Return [x, y] of the center of cell containing provided text 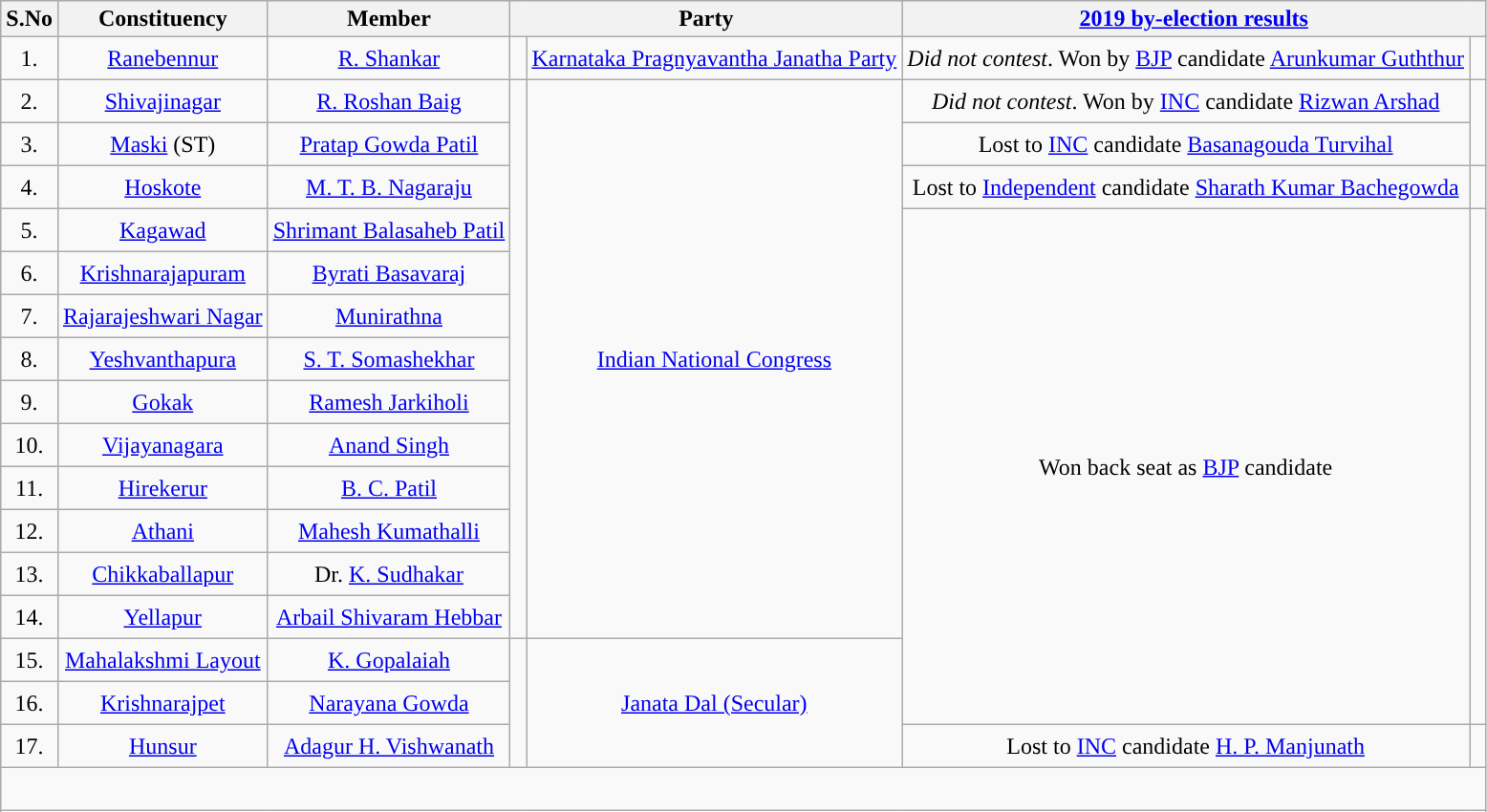
Arbail Shivaram Hebbar [389, 617]
12. [30, 531]
2019 by-election results [1195, 19]
M. T. B. Nagaraju [389, 187]
Krishnarajapuram [162, 273]
13. [30, 575]
Maski (ST) [162, 145]
Byrati Basavaraj [389, 273]
Athani [162, 531]
Won back seat as BJP candidate [1186, 467]
Chikkaballapur [162, 575]
Hirekerur [162, 489]
Gokak [162, 403]
14. [30, 617]
Narayana Gowda [389, 703]
Did not contest. Won by BJP candidate Arunkumar Guththur [1186, 59]
R. Roshan Baig [389, 101]
2. [30, 101]
Member [389, 19]
Anand Singh [389, 445]
B. C. Patil [389, 489]
Yeshvanthapura [162, 359]
Munirathna [389, 317]
K. Gopalaiah [389, 661]
9. [30, 403]
Hoskote [162, 187]
Constituency [162, 19]
10. [30, 445]
Mahesh Kumathalli [389, 531]
8. [30, 359]
S.No [30, 19]
Dr. K. Sudhakar [389, 575]
Lost to Independent candidate Sharath Kumar Bachegowda [1186, 187]
Karnataka Pragnyavantha Janatha Party [715, 59]
11. [30, 489]
1. [30, 59]
16. [30, 703]
Lost to INC candidate H. P. Manjunath [1186, 747]
Kagawad [162, 231]
Lost to INC candidate Basanagouda Turvihal [1186, 145]
Ramesh Jarkiholi [389, 403]
Rajarajeshwari Nagar [162, 317]
Adagur H. Vishwanath [389, 747]
6. [30, 273]
Shivajinagar [162, 101]
3. [30, 145]
5. [30, 231]
Party [706, 19]
Hunsur [162, 747]
4. [30, 187]
Krishnarajpet [162, 703]
Shrimant Balasaheb Patil [389, 231]
Vijayanagara [162, 445]
7. [30, 317]
Ranebennur [162, 59]
17. [30, 747]
R. Shankar [389, 59]
S. T. Somashekhar [389, 359]
Indian National Congress [715, 359]
Yellapur [162, 617]
Mahalakshmi Layout [162, 661]
Pratap Gowda Patil [389, 145]
Janata Dal (Secular) [715, 703]
15. [30, 661]
Did not contest. Won by INC candidate Rizwan Arshad [1186, 101]
